Capture the cell that displays the provided text and extract its [x, y] central coordinate. 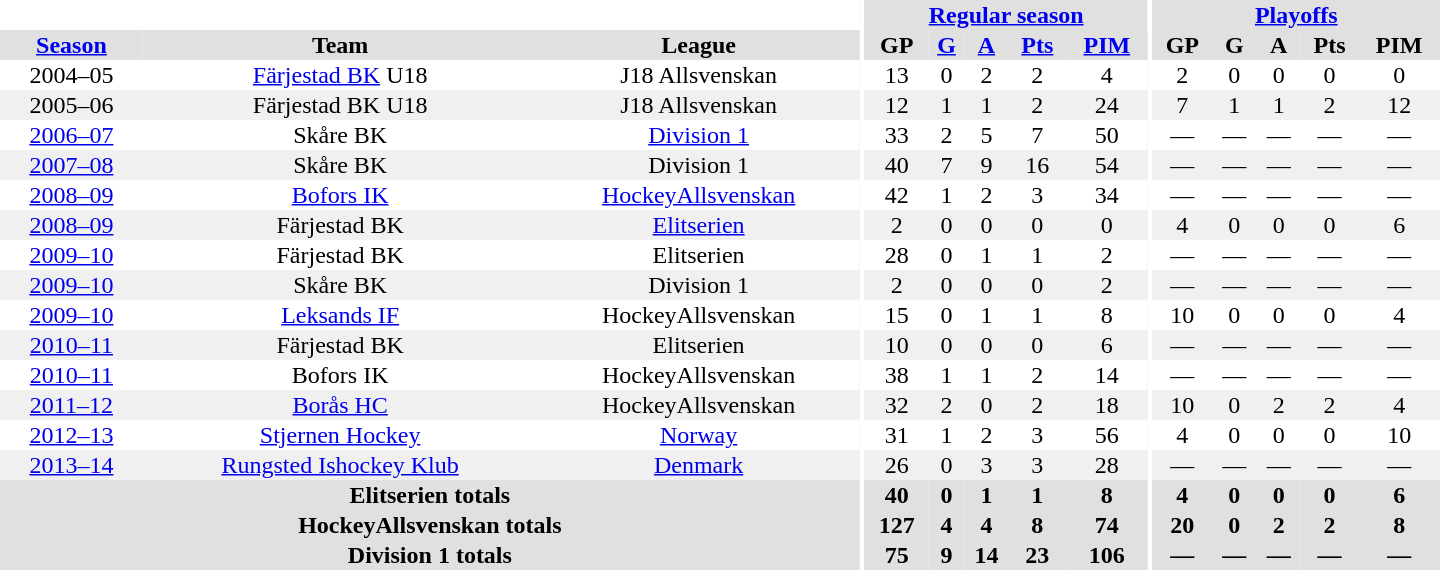
23 [1038, 555]
2007–08 [72, 165]
HockeyAllsvenskan totals [430, 525]
Denmark [698, 465]
16 [1038, 165]
Regular season [1006, 15]
74 [1107, 525]
56 [1107, 435]
31 [897, 435]
24 [1107, 105]
Playoffs [1296, 15]
20 [1183, 525]
2005–06 [72, 105]
Norway [698, 435]
18 [1107, 405]
42 [897, 195]
2006–07 [72, 135]
13 [897, 75]
75 [897, 555]
2013–14 [72, 465]
Borås HC [340, 405]
2004–05 [72, 75]
26 [897, 465]
Stjernen Hockey [340, 435]
50 [1107, 135]
33 [897, 135]
15 [897, 315]
Season [72, 45]
127 [897, 525]
54 [1107, 165]
Elitserien totals [430, 495]
5 [986, 135]
2011–12 [72, 405]
Team [340, 45]
Leksands IF [340, 315]
106 [1107, 555]
34 [1107, 195]
Rungsted Ishockey Klub [340, 465]
2012–13 [72, 435]
League [698, 45]
38 [897, 375]
32 [897, 405]
Division 1 totals [430, 555]
